Find where the given text appears and provide that cell's center as [X, Y] coordinate. 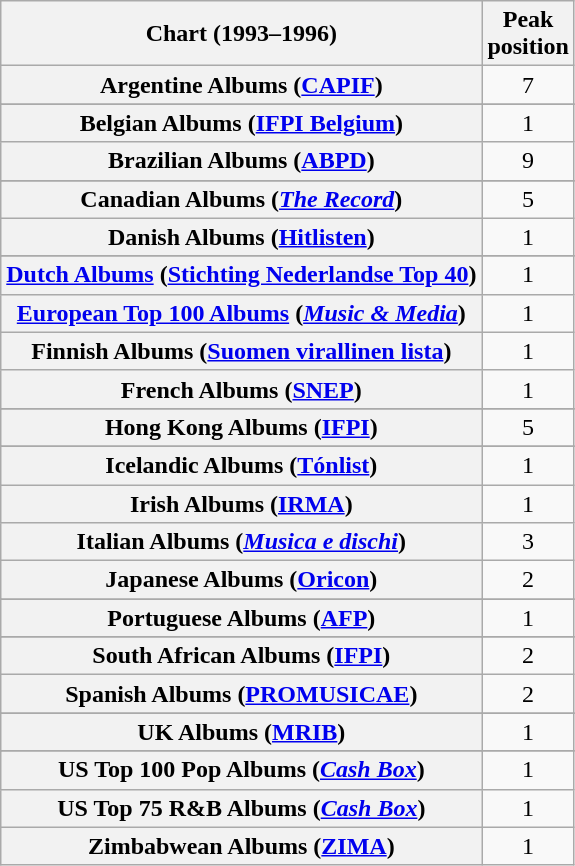
3 [528, 542]
US Top 75 R&B Albums (Cash Box) [242, 808]
Peakposition [528, 34]
Belgian Albums (IFPI Belgium) [242, 123]
Canadian Albums (The Record) [242, 199]
7 [528, 85]
South African Albums (IFPI) [242, 656]
UK Albums (MRIB) [242, 732]
Finnish Albums (Suomen virallinen lista) [242, 351]
Brazilian Albums (ABPD) [242, 161]
US Top 100 Pop Albums (Cash Box) [242, 770]
Spanish Albums (PROMUSICAE) [242, 694]
Dutch Albums (Stichting Nederlandse Top 40) [242, 275]
Japanese Albums (Oricon) [242, 580]
Icelandic Albums (Tónlist) [242, 465]
Portuguese Albums (AFP) [242, 618]
Irish Albums (IRMA) [242, 503]
French Albums (SNEP) [242, 389]
Danish Albums (Hitlisten) [242, 237]
Argentine Albums (CAPIF) [242, 85]
9 [528, 161]
European Top 100 Albums (Music & Media) [242, 313]
Zimbabwean Albums (ZIMA) [242, 846]
Italian Albums (Musica e dischi) [242, 542]
Chart (1993–1996) [242, 34]
Hong Kong Albums (IFPI) [242, 427]
